Extract the (x, y) coordinate from the center of the cell holding the provided text.  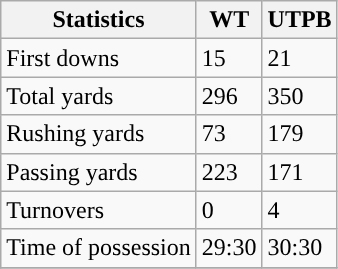
Total yards (99, 96)
Turnovers (99, 210)
21 (300, 58)
Time of possession (99, 248)
First downs (99, 58)
0 (229, 210)
WT (229, 20)
Passing yards (99, 172)
350 (300, 96)
4 (300, 210)
30:30 (300, 248)
73 (229, 134)
UTPB (300, 20)
15 (229, 58)
Rushing yards (99, 134)
296 (229, 96)
29:30 (229, 248)
Statistics (99, 20)
223 (229, 172)
179 (300, 134)
171 (300, 172)
